Find where the given text appears and provide that cell's center as (X, Y) coordinate. 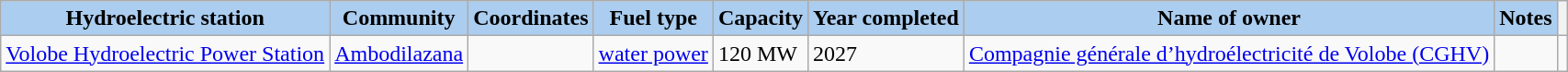
water power (653, 54)
120 MW (761, 54)
Fuel type (653, 18)
Community (399, 18)
Year completed (886, 18)
2027 (886, 54)
Capacity (761, 18)
Compagnie générale d’hydroélectricité de Volobe (CGHV) (1229, 54)
Volobe Hydroelectric Power Station (165, 54)
Hydroelectric station (165, 18)
Name of owner (1229, 18)
Notes (1526, 18)
Coordinates (531, 18)
Ambodilazana (399, 54)
